Pinpoint the cell where the given text exists, returning its (x, y) midpoint coordinate. 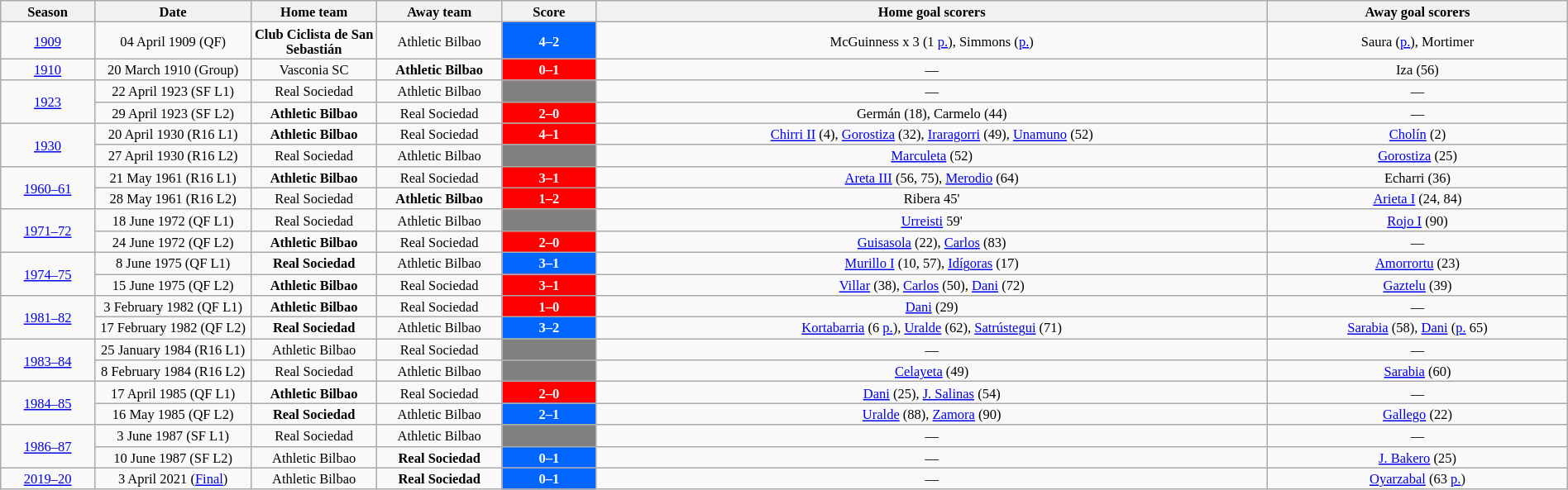
Arieta I (24, 84) (1417, 198)
Areta III (56, 75), Merodio (64) (932, 177)
3 April 2021 (Final) (172, 478)
Sarabia (58), Dani (p. 65) (1417, 328)
4–2 (549, 40)
22 April 1923 (SF L1) (172, 91)
4–1 (549, 134)
Sarabia (60) (1417, 371)
20 April 1930 (R16 L1) (172, 134)
1–0 (549, 307)
1986–87 (48, 446)
3 June 1987 (SF L1) (172, 435)
1974–75 (48, 274)
04 April 1909 (QF) (172, 40)
1923 (48, 102)
16 May 1985 (QF L2) (172, 414)
Kortabarria (6 p.), Uralde (62), Satrústegui (71) (932, 328)
Guisasola (22), Carlos (83) (932, 241)
29 April 1923 (SF L2) (172, 112)
McGuinness x 3 (1 p.), Simmons (p.) (932, 40)
1909 (48, 40)
Marculeta (52) (932, 155)
24 June 1972 (QF L2) (172, 241)
Murillo I (10, 57), Idígoras (17) (932, 263)
2019–20 (48, 478)
Date (172, 12)
27 April 1930 (R16 L2) (172, 155)
Home goal scorers (932, 12)
Away team (439, 12)
3 February 1982 (QF L1) (172, 307)
1–2 (549, 198)
1981–82 (48, 317)
Villar (38), Carlos (50), Dani (72) (932, 285)
3–2 (549, 328)
Chirri II (4), Gorostiza (32), Iraragorri (49), Unamuno (52) (932, 134)
1984–85 (48, 403)
Score (549, 12)
18 June 1972 (QF L1) (172, 220)
Oyarzabal (63 p.) (1417, 478)
1971–72 (48, 231)
Home team (314, 12)
25 January 1984 (R16 L1) (172, 350)
1930 (48, 145)
15 June 1975 (QF L2) (172, 285)
Season (48, 12)
17 February 1982 (QF L2) (172, 328)
Gaztelu (39) (1417, 285)
1960–61 (48, 188)
1983–84 (48, 360)
Uralde (88), Zamora (90) (932, 414)
Iza (56) (1417, 69)
1910 (48, 69)
Echarri (36) (1417, 177)
Cholín (2) (1417, 134)
Dani (29) (932, 307)
8 June 1975 (QF L1) (172, 263)
Club Ciclista de San Sebastián (314, 40)
Away goal scorers (1417, 12)
28 May 1961 (R16 L2) (172, 198)
20 March 1910 (Group) (172, 69)
21 May 1961 (R16 L1) (172, 177)
8 February 1984 (R16 L2) (172, 371)
10 June 1987 (SF L2) (172, 457)
Amorrortu (23) (1417, 263)
Celayeta (49) (932, 371)
Germán (18), Carmelo (44) (932, 112)
2–1 (549, 414)
J. Bakero (25) (1417, 457)
Gorostiza (25) (1417, 155)
Ribera 45' (932, 198)
Urreisti 59' (932, 220)
Rojo I (90) (1417, 220)
Vasconia SC (314, 69)
Gallego (22) (1417, 414)
17 April 1985 (QF L1) (172, 392)
Saura (p.), Mortimer (1417, 40)
Dani (25), J. Salinas (54) (932, 392)
